Scan for the cell matching the given text and deliver its (X, Y) coordinate at center. 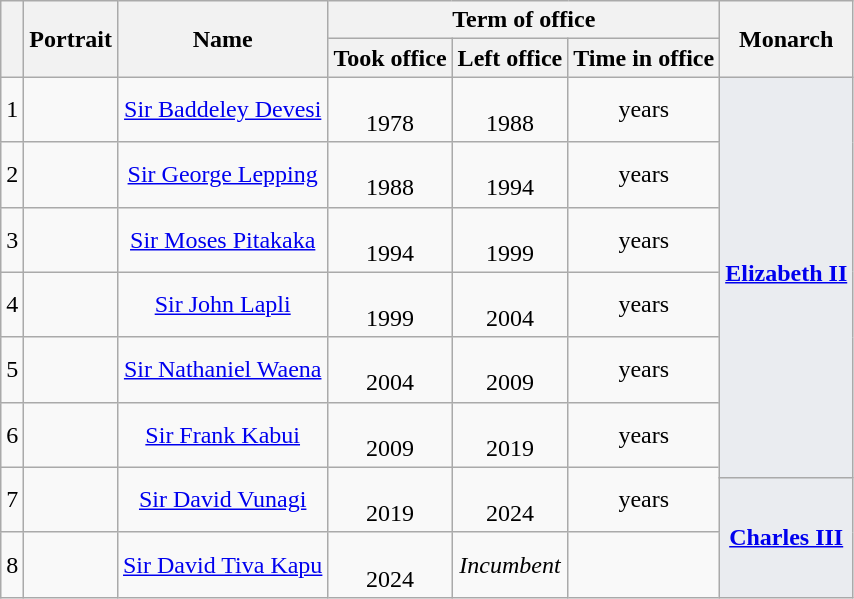
Incumbent (510, 564)
6 (12, 434)
Left office (510, 58)
Sir Nathaniel Waena (222, 370)
1978 (390, 110)
Monarch (786, 39)
Term of office (524, 20)
Sir David Tiva Kapu (222, 564)
Sir Baddeley Devesi (222, 110)
7 (12, 500)
Charles III (786, 538)
1 (12, 110)
3 (12, 240)
8 (12, 564)
Elizabeth II (786, 272)
Portrait (71, 39)
Sir George Lepping (222, 174)
Time in office (644, 58)
Sir John Lapli (222, 304)
2 (12, 174)
Sir David Vunagi (222, 500)
Sir Moses Pitakaka (222, 240)
Name (222, 39)
4 (12, 304)
Sir Frank Kabui (222, 434)
5 (12, 370)
Took office (390, 58)
